Search for the cell housing the specified text and yield its [x, y] center coordinate. 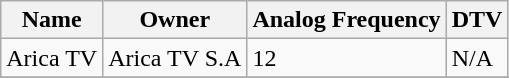
Name [52, 20]
Arica TV [52, 58]
Owner [175, 20]
N/A [477, 58]
DTV [477, 20]
Arica TV S.A [175, 58]
Analog Frequency [346, 20]
12 [346, 58]
